Find where the given text appears and provide that cell's center as (x, y) coordinate. 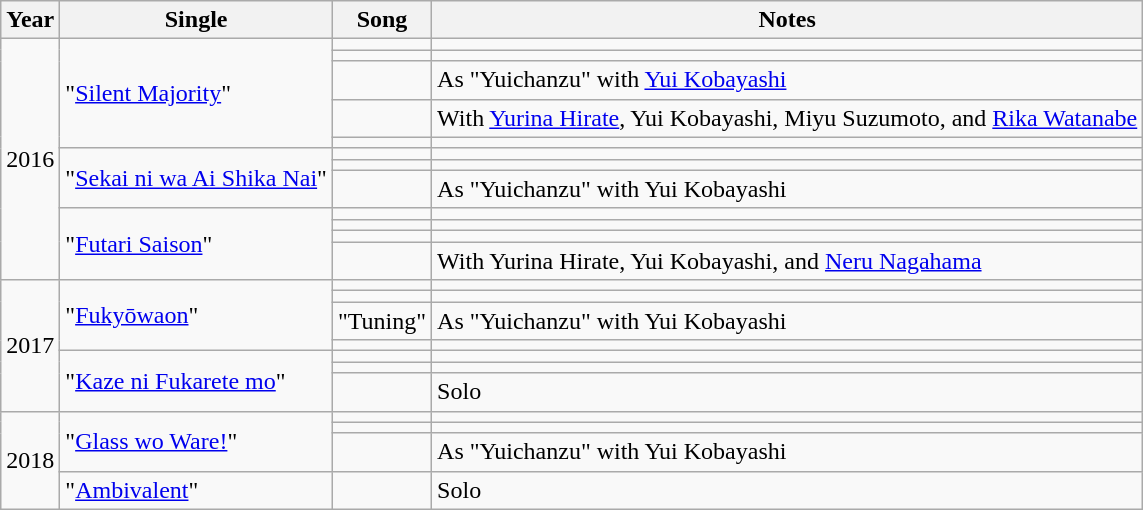
With Yurina Hirate, Yui Kobayashi, Miyu Suzumoto, and Rika Watanabe (788, 118)
Year (30, 20)
With Yurina Hirate, Yui Kobayashi, and Neru Nagahama (788, 261)
"Fukyōwaon" (196, 316)
"Glass wo Ware!" (196, 441)
2017 (30, 346)
"Silent Majority" (196, 94)
"Ambivalent" (196, 490)
Song (382, 20)
"Futari Saison" (196, 244)
Notes (788, 20)
2018 (30, 460)
"Sekai ni wa Ai Shika Nai" (196, 178)
"Tuning" (382, 321)
Single (196, 20)
2016 (30, 160)
"Kaze ni Fukarete mo" (196, 381)
